Output the (x, y) coordinate of the center of the cell containing the given text.  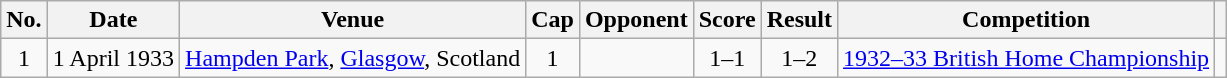
1 April 1933 (113, 58)
No. (24, 20)
Score (727, 20)
Hampden Park, Glasgow, Scotland (353, 58)
Cap (553, 20)
Date (113, 20)
1–1 (727, 58)
Opponent (636, 20)
Competition (1026, 20)
Result (799, 20)
1–2 (799, 58)
Venue (353, 20)
1932–33 British Home Championship (1026, 58)
